Output the (x, y) coordinate of the center of the cell containing the given text.  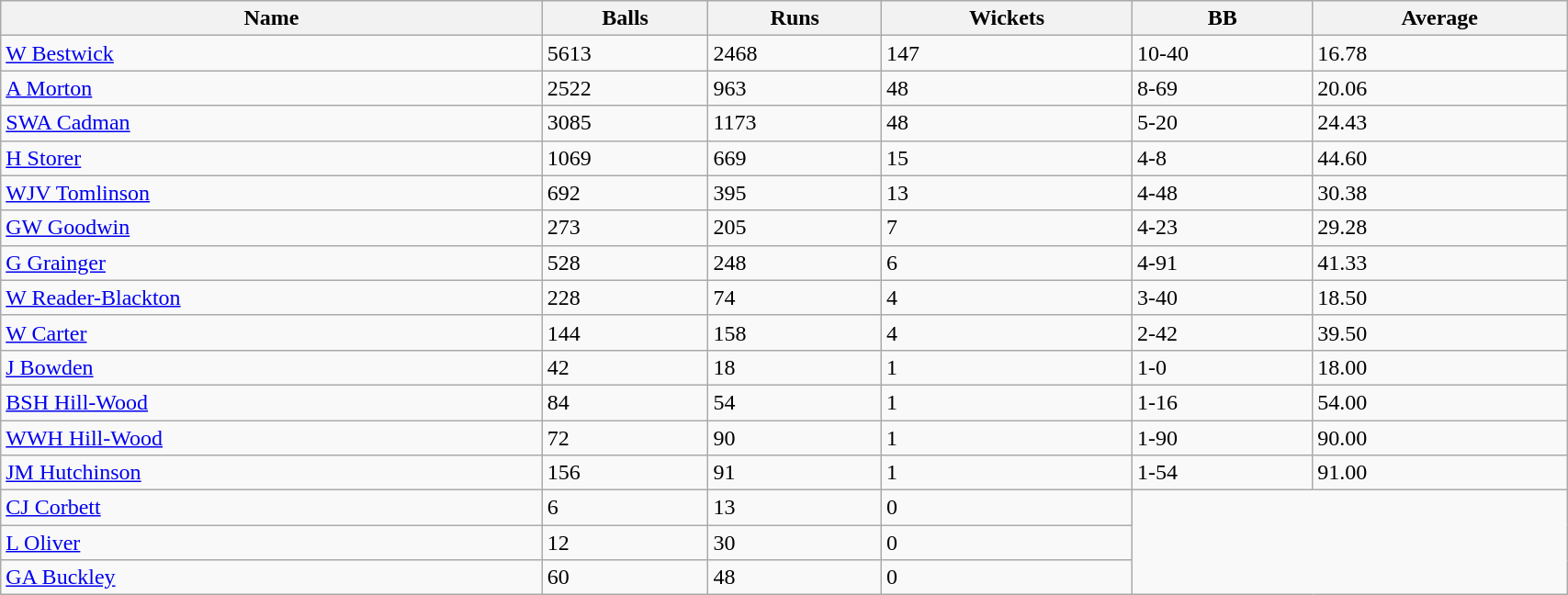
669 (795, 158)
1069 (625, 158)
3-40 (1223, 297)
18.00 (1440, 367)
W Reader-Blackton (272, 297)
BSH Hill-Wood (272, 402)
1-0 (1223, 367)
41.33 (1440, 263)
42 (625, 367)
WWH Hill-Wood (272, 438)
4-23 (1223, 228)
Balls (625, 18)
205 (795, 228)
GW Goodwin (272, 228)
1-90 (1223, 438)
54 (795, 402)
29.28 (1440, 228)
1-16 (1223, 402)
30 (795, 543)
2522 (625, 88)
15 (1007, 158)
SWA Cadman (272, 123)
147 (1007, 53)
24.43 (1440, 123)
1-54 (1223, 473)
5-20 (1223, 123)
963 (795, 88)
J Bowden (272, 367)
Wickets (1007, 18)
84 (625, 402)
395 (795, 193)
44.60 (1440, 158)
248 (795, 263)
20.06 (1440, 88)
16.78 (1440, 53)
Runs (795, 18)
A Morton (272, 88)
1173 (795, 123)
528 (625, 263)
GA Buckley (272, 578)
273 (625, 228)
12 (625, 543)
144 (625, 332)
91.00 (1440, 473)
228 (625, 297)
G Grainger (272, 263)
39.50 (1440, 332)
30.38 (1440, 193)
90 (795, 438)
4-8 (1223, 158)
158 (795, 332)
91 (795, 473)
7 (1007, 228)
Name (272, 18)
156 (625, 473)
90.00 (1440, 438)
CJ Corbett (272, 508)
54.00 (1440, 402)
3085 (625, 123)
10-40 (1223, 53)
60 (625, 578)
18.50 (1440, 297)
692 (625, 193)
2-42 (1223, 332)
W Bestwick (272, 53)
Average (1440, 18)
H Storer (272, 158)
4-48 (1223, 193)
W Carter (272, 332)
8-69 (1223, 88)
L Oliver (272, 543)
WJV Tomlinson (272, 193)
JM Hutchinson (272, 473)
72 (625, 438)
4-91 (1223, 263)
5613 (625, 53)
2468 (795, 53)
74 (795, 297)
18 (795, 367)
BB (1223, 18)
